Capture the cell that displays the provided text and extract its (X, Y) central coordinate. 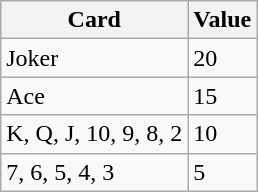
Value (222, 20)
5 (222, 172)
Card (94, 20)
7, 6, 5, 4, 3 (94, 172)
20 (222, 58)
10 (222, 134)
15 (222, 96)
Joker (94, 58)
K, Q, J, 10, 9, 8, 2 (94, 134)
Ace (94, 96)
